Pinpoint the cell where the given text exists, returning its (X, Y) midpoint coordinate. 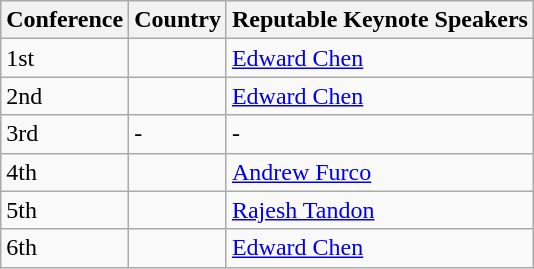
5th (65, 210)
4th (65, 172)
Andrew Furco (380, 172)
3rd (65, 134)
Reputable Keynote Speakers (380, 20)
1st (65, 58)
2nd (65, 96)
Conference (65, 20)
6th (65, 248)
Rajesh Tandon (380, 210)
Country (178, 20)
